Scan for the cell matching the given text and deliver its (x, y) coordinate at center. 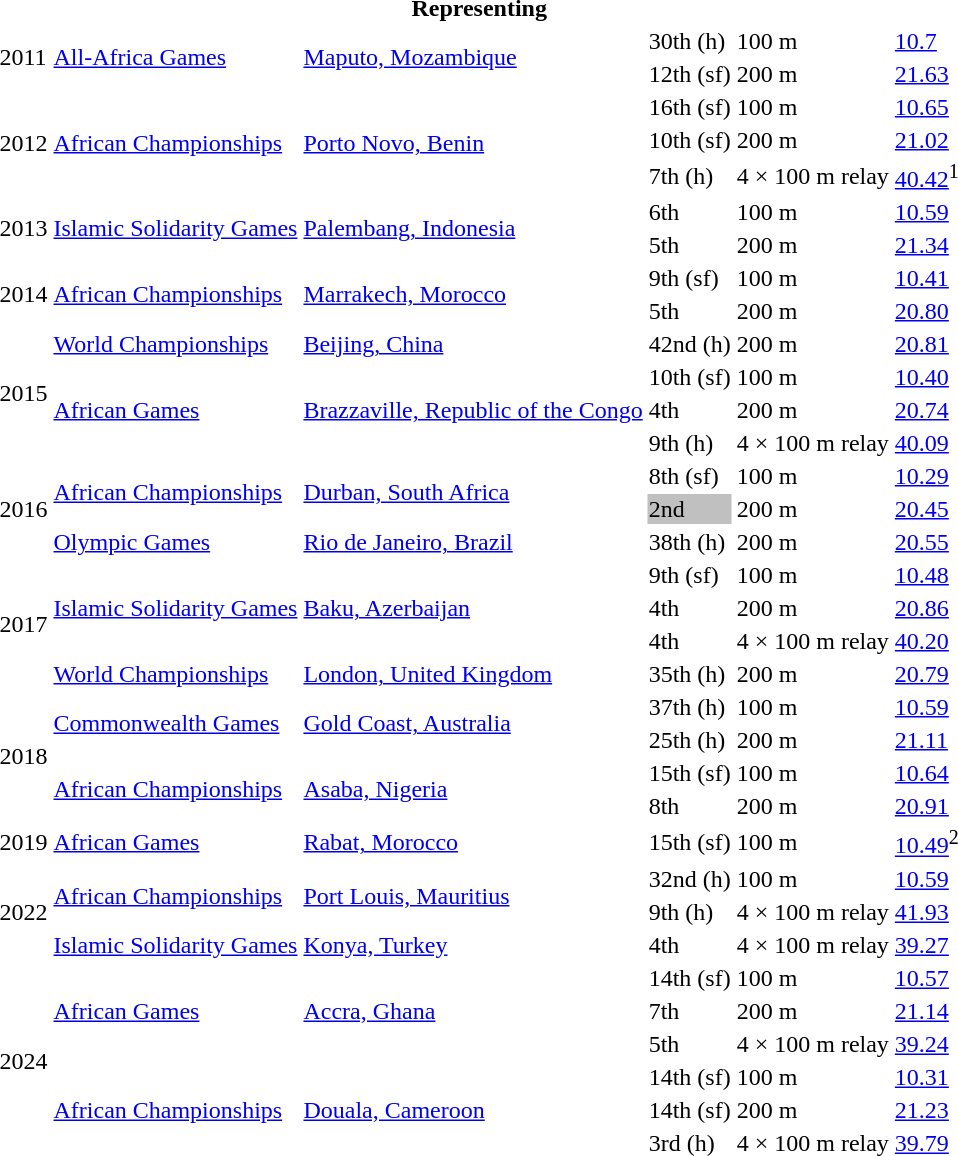
Gold Coast, Australia (473, 724)
35th (h) (690, 674)
Commonwealth Games (176, 724)
Palembang, Indonesia (473, 228)
Durban, South Africa (473, 492)
2nd (690, 509)
Olympic Games (176, 542)
Konya, Turkey (473, 945)
42nd (h) (690, 344)
30th (h) (690, 41)
32nd (h) (690, 879)
Porto Novo, Benin (473, 143)
12th (sf) (690, 74)
Beijing, China (473, 344)
6th (690, 212)
All-Africa Games (176, 58)
37th (h) (690, 707)
38th (h) (690, 542)
London, United Kingdom (473, 674)
Asaba, Nigeria (473, 790)
16th (sf) (690, 107)
7th (690, 1011)
8th (sf) (690, 476)
Rio de Janeiro, Brazil (473, 542)
Accra, Ghana (473, 1011)
8th (690, 806)
Marrakech, Morocco (473, 294)
Maputo, Mozambique (473, 58)
7th (h) (690, 176)
Port Louis, Mauritius (473, 896)
Rabat, Morocco (473, 842)
Baku, Azerbaijan (473, 608)
Brazzaville, Republic of the Congo (473, 410)
25th (h) (690, 740)
